Find where the given text appears and provide that cell's center as [x, y] coordinate. 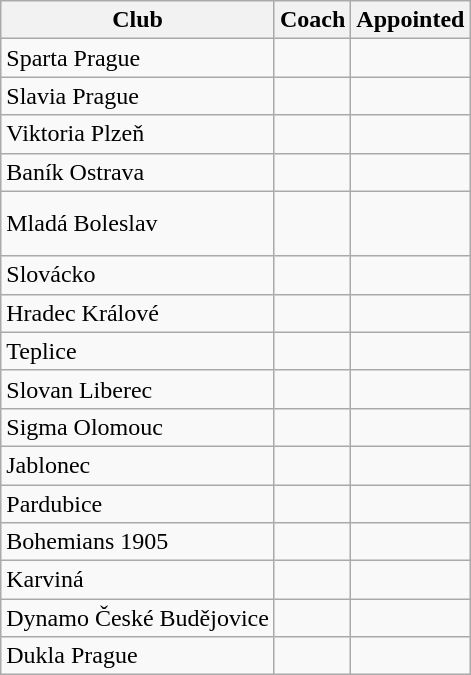
Slovan Liberec [138, 389]
Bohemians 1905 [138, 542]
Viktoria Plzeň [138, 134]
Baník Ostrava [138, 172]
Jablonec [138, 465]
Slavia Prague [138, 96]
Club [138, 20]
Teplice [138, 351]
Dynamo České Budějovice [138, 618]
Sparta Prague [138, 58]
Coach [312, 20]
Appointed [410, 20]
Mladá Boleslav [138, 224]
Sigma Olomouc [138, 427]
Karviná [138, 580]
Pardubice [138, 503]
Dukla Prague [138, 656]
Slovácko [138, 275]
Hradec Králové [138, 313]
